Detect which cell encompasses the target text, then output its [x, y] center coordinate. 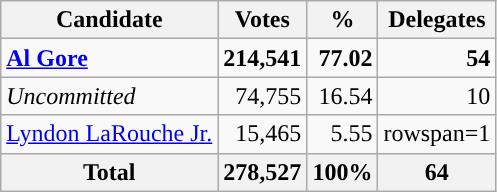
Total [110, 172]
5.55 [342, 134]
Al Gore [110, 58]
Candidate [110, 20]
100% [342, 172]
rowspan=1 [437, 134]
74,755 [262, 96]
278,527 [262, 172]
54 [437, 58]
214,541 [262, 58]
Votes [262, 20]
Lyndon LaRouche Jr. [110, 134]
77.02 [342, 58]
Delegates [437, 20]
% [342, 20]
15,465 [262, 134]
64 [437, 172]
Uncommitted [110, 96]
10 [437, 96]
16.54 [342, 96]
